Output the [x, y] coordinate of the center of the cell containing the given text.  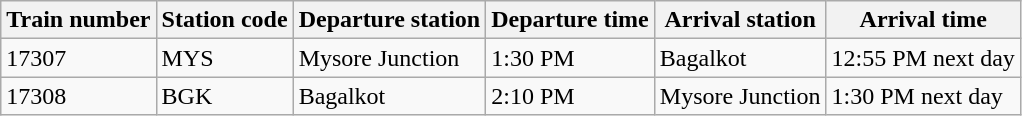
MYS [224, 58]
Station code [224, 20]
Arrival time [923, 20]
Departure time [570, 20]
Arrival station [740, 20]
17307 [78, 58]
Departure station [390, 20]
1:30 PM next day [923, 96]
1:30 PM [570, 58]
12:55 PM next day [923, 58]
BGK [224, 96]
Train number [78, 20]
2:10 PM [570, 96]
17308 [78, 96]
